Locate the cell with the specified text and output its (x, y) center coordinate. 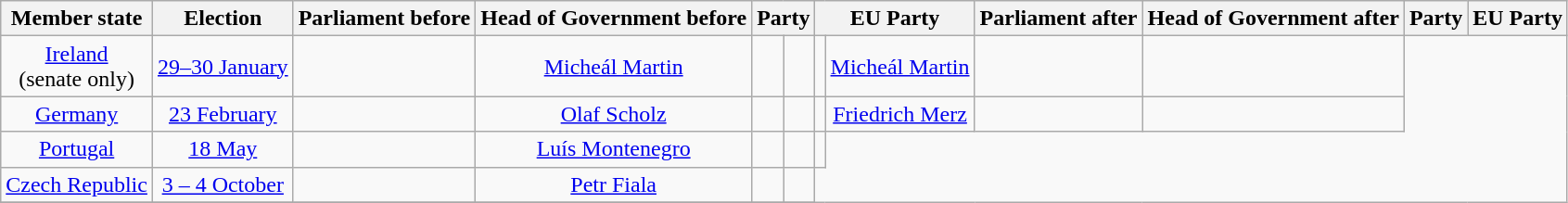
Parliament before (384, 19)
Luís Montenegro (614, 149)
Czech Republic (77, 184)
Head of Government before (614, 19)
Parliament after (1059, 19)
Ireland(senate only) (77, 67)
29–30 January (223, 67)
Germany (77, 114)
Member state (77, 19)
Head of Government after (1273, 19)
Portugal (77, 149)
Petr Fiala (614, 184)
Election (223, 19)
Olaf Scholz (614, 114)
3 – 4 October (223, 184)
Friedrich Merz (899, 114)
23 February (223, 114)
18 May (223, 149)
